Pinpoint the cell where the given text exists, returning its (x, y) midpoint coordinate. 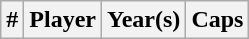
Player (63, 20)
Year(s) (144, 20)
# (12, 20)
Caps (218, 20)
